Find where the given text appears and provide that cell's center as (X, Y) coordinate. 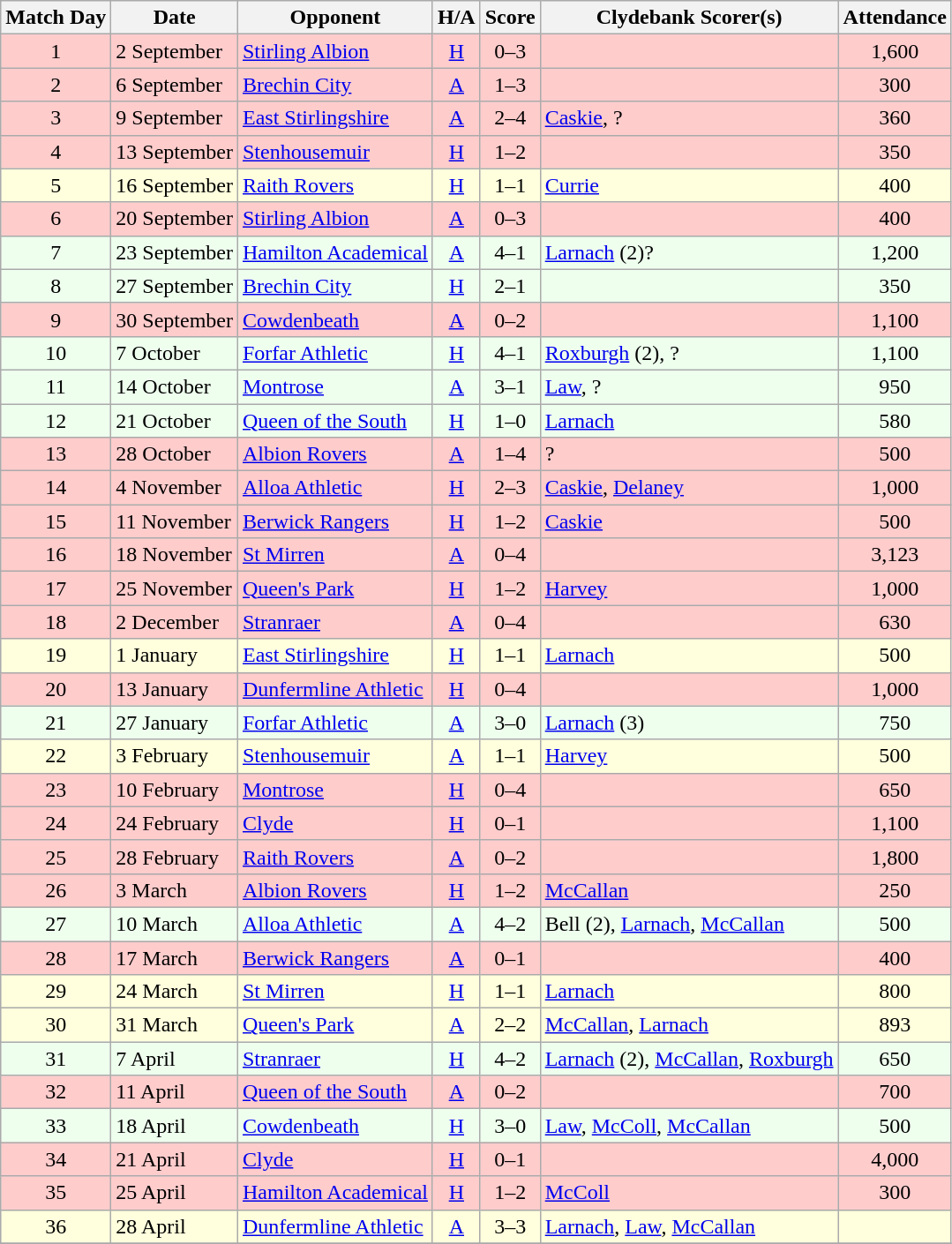
1,600 (895, 51)
8 (56, 286)
Larnach (2), McCallan, Roxburgh (689, 1059)
2–4 (510, 118)
10 (56, 353)
29 (56, 992)
14 (56, 488)
27 January (175, 723)
Larnach (2)? (689, 252)
32 (56, 1092)
20 (56, 689)
Match Day (56, 18)
13 (56, 454)
2 (56, 85)
? (689, 454)
580 (895, 421)
30 (56, 1025)
11 April (175, 1092)
3–1 (510, 386)
950 (895, 386)
31 (56, 1059)
10 February (175, 790)
Law, ? (689, 386)
Law, McColl, McCallan (689, 1126)
15 (56, 521)
Opponent (335, 18)
750 (895, 723)
3–3 (510, 1226)
19 (56, 656)
2–3 (510, 488)
18 (56, 622)
3 March (175, 890)
23 September (175, 252)
11 (56, 386)
McCallan, Larnach (689, 1025)
33 (56, 1126)
700 (895, 1092)
25 (56, 857)
McColl (689, 1193)
Larnach, Law, McCallan (689, 1226)
McCallan (689, 890)
Roxburgh (2), ? (689, 353)
9 September (175, 118)
20 September (175, 219)
17 March (175, 957)
Caskie (689, 521)
24 March (175, 992)
Score (510, 18)
4,000 (895, 1159)
21 April (175, 1159)
9 (56, 319)
21 October (175, 421)
Currie (689, 185)
6 September (175, 85)
13 September (175, 152)
27 September (175, 286)
Attendance (895, 18)
2–2 (510, 1025)
Larnach (3) (689, 723)
11 November (175, 521)
22 (56, 756)
1 January (175, 656)
Caskie, Delaney (689, 488)
16 September (175, 185)
21 (56, 723)
630 (895, 622)
6 (56, 219)
Bell (2), Larnach, McCallan (689, 924)
25 April (175, 1193)
34 (56, 1159)
30 September (175, 319)
4 November (175, 488)
23 (56, 790)
5 (56, 185)
28 February (175, 857)
4 (56, 152)
24 (56, 823)
360 (895, 118)
7 April (175, 1059)
Caskie, ? (689, 118)
12 (56, 421)
16 (56, 555)
1 (56, 51)
2 September (175, 51)
1–3 (510, 85)
1,800 (895, 857)
14 October (175, 386)
2 December (175, 622)
35 (56, 1193)
250 (895, 890)
Date (175, 18)
28 October (175, 454)
H/A (456, 18)
1,200 (895, 252)
1–0 (510, 421)
24 February (175, 823)
18 November (175, 555)
Clydebank Scorer(s) (689, 18)
893 (895, 1025)
28 April (175, 1226)
7 (56, 252)
10 March (175, 924)
800 (895, 992)
26 (56, 890)
18 April (175, 1126)
25 November (175, 588)
3 February (175, 756)
36 (56, 1226)
1–4 (510, 454)
2–1 (510, 286)
27 (56, 924)
31 March (175, 1025)
13 January (175, 689)
7 October (175, 353)
3,123 (895, 555)
28 (56, 957)
17 (56, 588)
3 (56, 118)
